Locate the cell with the specified text and output its (X, Y) center coordinate. 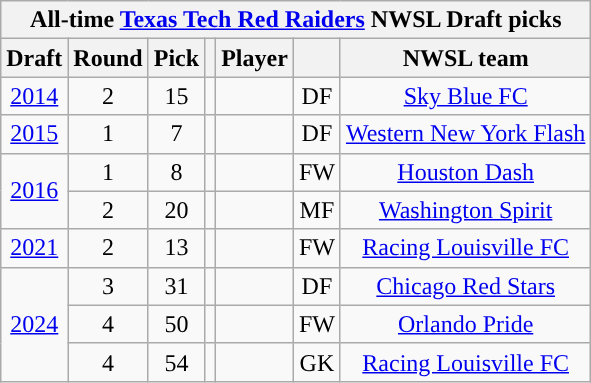
MF (316, 210)
8 (176, 172)
54 (176, 362)
7 (176, 134)
2015 (34, 134)
20 (176, 210)
2024 (34, 324)
Pick (176, 58)
Sky Blue FC (465, 96)
2014 (34, 96)
Orlando Pride (465, 324)
31 (176, 286)
3 (108, 286)
2021 (34, 248)
NWSL team (465, 58)
Western New York Flash (465, 134)
Round (108, 58)
GK (316, 362)
15 (176, 96)
50 (176, 324)
Washington Spirit (465, 210)
Player (255, 58)
Houston Dash (465, 172)
Chicago Red Stars (465, 286)
Draft (34, 58)
2016 (34, 191)
All-time Texas Tech Red Raiders NWSL Draft picks (296, 20)
13 (176, 248)
